For the text-containing cell, return its midpoint in (X, Y) coordinate format. 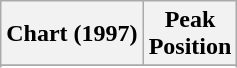
PeakPosition (190, 34)
Chart (1997) (72, 34)
